Identify which cell holds the provided text, then report its (x, y) central coordinate. 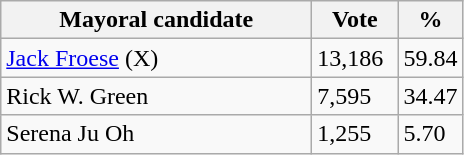
Rick W. Green (156, 96)
Jack Froese (X) (156, 58)
34.47 (430, 96)
Mayoral candidate (156, 20)
1,255 (355, 134)
7,595 (355, 96)
59.84 (430, 58)
5.70 (430, 134)
13,186 (355, 58)
% (430, 20)
Vote (355, 20)
Serena Ju Oh (156, 134)
